Capture the cell that displays the provided text and extract its (X, Y) central coordinate. 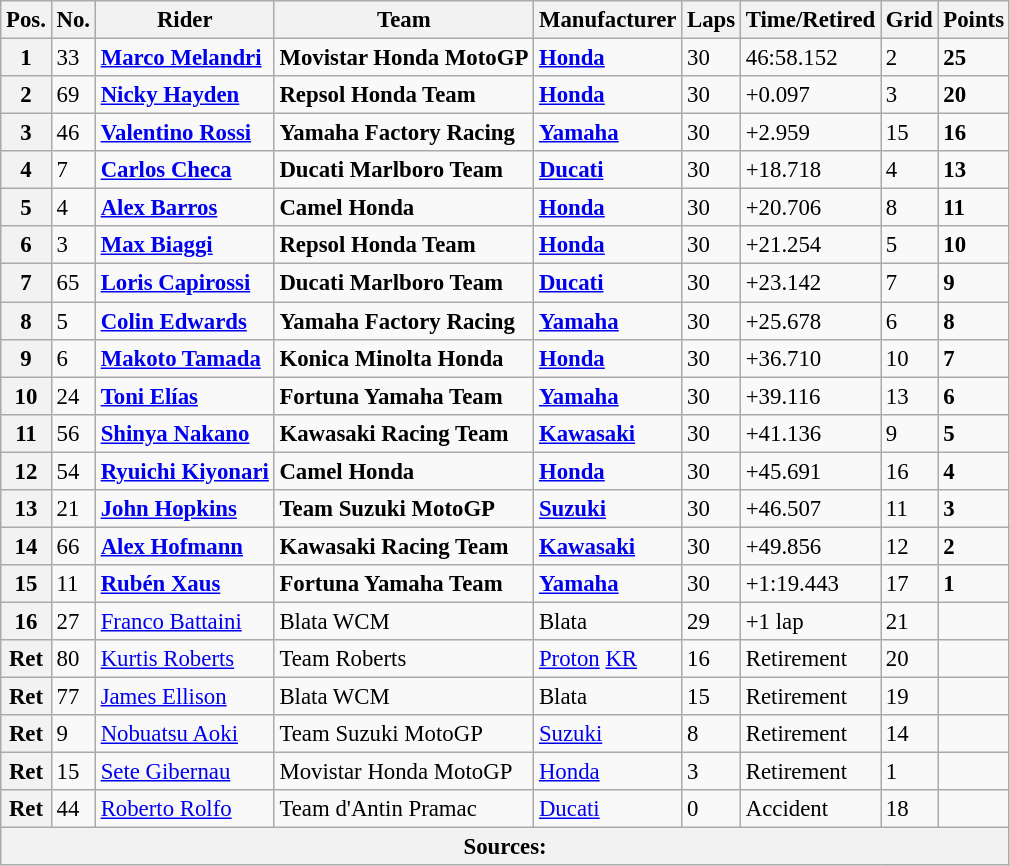
Toni Elías (184, 396)
+46.507 (810, 509)
80 (73, 659)
Max Biaggi (184, 245)
Rider (184, 20)
29 (712, 621)
19 (910, 697)
Accident (810, 809)
Grid (910, 20)
46 (73, 133)
Shinya Nakano (184, 433)
+23.142 (810, 283)
65 (73, 283)
33 (73, 58)
Sources: (506, 847)
+18.718 (810, 170)
Carlos Checa (184, 170)
54 (73, 471)
John Hopkins (184, 509)
Loris Capirossi (184, 283)
25 (974, 58)
+39.116 (810, 396)
Rubén Xaus (184, 584)
+1:19.443 (810, 584)
+2.959 (810, 133)
Franco Battaini (184, 621)
Pos. (26, 20)
Team (404, 20)
No. (73, 20)
44 (73, 809)
0 (712, 809)
+20.706 (810, 208)
Makoto Tamada (184, 358)
James Ellison (184, 697)
Konica Minolta Honda (404, 358)
Proton KR (608, 659)
Laps (712, 20)
66 (73, 546)
+41.136 (810, 433)
24 (73, 396)
+49.856 (810, 546)
77 (73, 697)
+45.691 (810, 471)
18 (910, 809)
Manufacturer (608, 20)
Nobuatsu Aoki (184, 734)
+0.097 (810, 95)
Alex Hofmann (184, 546)
27 (73, 621)
Points (974, 20)
Alex Barros (184, 208)
Valentino Rossi (184, 133)
+25.678 (810, 321)
Time/Retired (810, 20)
17 (910, 584)
Roberto Rolfo (184, 809)
Colin Edwards (184, 321)
Team Roberts (404, 659)
Nicky Hayden (184, 95)
56 (73, 433)
69 (73, 95)
+36.710 (810, 358)
Team d'Antin Pramac (404, 809)
Ryuichi Kiyonari (184, 471)
+1 lap (810, 621)
Sete Gibernau (184, 772)
Marco Melandri (184, 58)
+21.254 (810, 245)
Kurtis Roberts (184, 659)
46:58.152 (810, 58)
